Locate the cell with the specified text and output its (x, y) center coordinate. 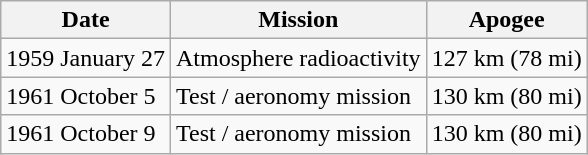
1961 October 5 (86, 96)
Date (86, 20)
Mission (298, 20)
1961 October 9 (86, 134)
127 km (78 mi) (506, 58)
Atmosphere radioactivity (298, 58)
1959 January 27 (86, 58)
Apogee (506, 20)
